Scan for the cell matching the given text and deliver its (X, Y) coordinate at center. 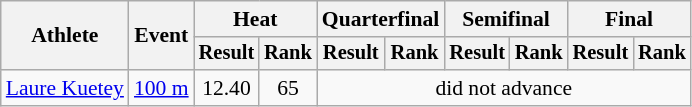
Semifinal (506, 19)
Heat (256, 19)
did not advance (504, 88)
Laure Kuetey (65, 88)
Athlete (65, 36)
Event (162, 36)
100 m (162, 88)
12.40 (227, 88)
Quarterfinal (381, 19)
65 (288, 88)
Final (630, 19)
